Detect which cell encompasses the target text, then output its [X, Y] center coordinate. 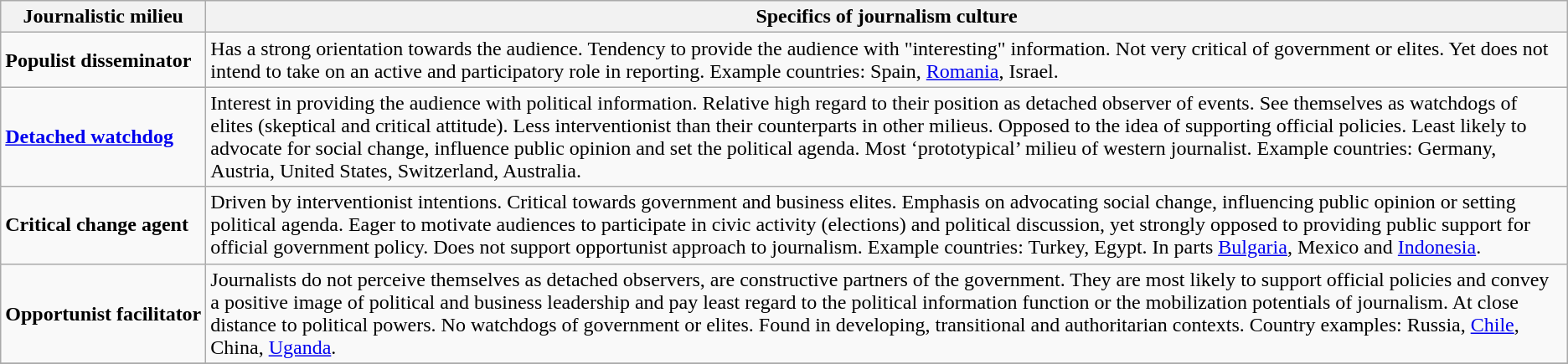
Journalistic milieu [104, 17]
Opportunist facilitator [104, 313]
Specifics of journalism culture [886, 17]
Populist disseminator [104, 60]
Critical change agent [104, 225]
Detached watchdog [104, 137]
